Output the (X, Y) coordinate of the center of the cell containing the given text.  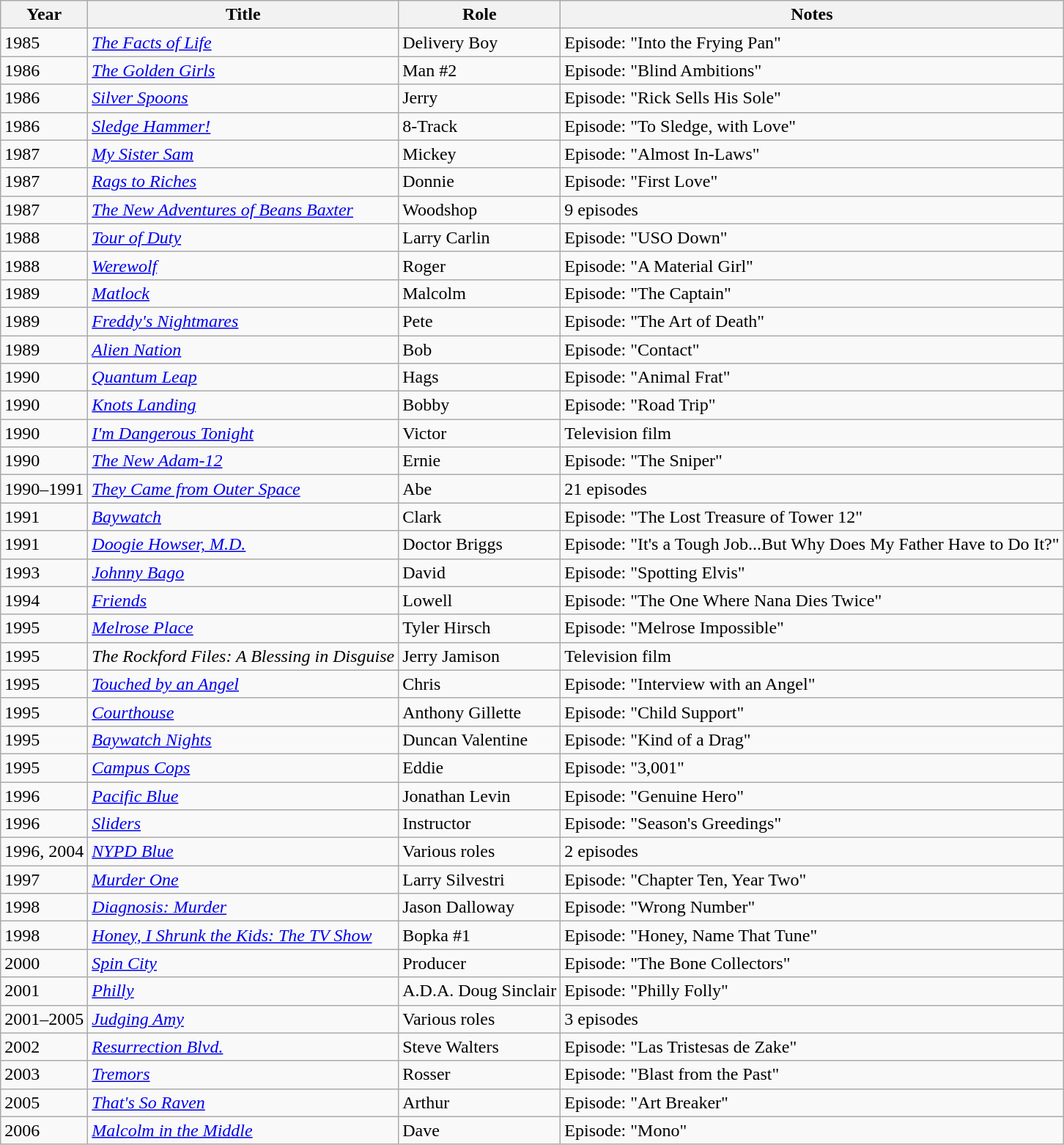
Courthouse (243, 712)
Baywatch (243, 517)
Episode: "It's a Tough Job...But Why Does My Father Have to Do It?" (812, 545)
David (479, 572)
Campus Cops (243, 767)
Episode: "Blind Ambitions" (812, 70)
Episode: "Road Trip" (812, 405)
Episode: "Blast from the Past" (812, 1075)
Jerry Jamison (479, 656)
Touched by an Angel (243, 684)
Bobby (479, 405)
That's So Raven (243, 1102)
Sledge Hammer! (243, 126)
Jerry (479, 98)
Resurrection Blvd. (243, 1047)
The New Adam-12 (243, 461)
Murder One (243, 880)
Episode: "Contact" (812, 350)
I'm Dangerous Tonight (243, 433)
1996, 2004 (44, 852)
2001–2005 (44, 1019)
Silver Spoons (243, 98)
Judging Amy (243, 1019)
Duncan Valentine (479, 740)
Episode: "Philly Folly" (812, 991)
Episode: "Wrong Number" (812, 907)
Jason Dalloway (479, 907)
Episode: "Almost In-Laws" (812, 154)
Delivery Boy (479, 43)
Episode: "The One Where Nana Dies Twice" (812, 600)
Ernie (479, 461)
Episode: "The Captain" (812, 293)
Producer (479, 963)
2002 (44, 1047)
Melrose Place (243, 628)
Matlock (243, 293)
Anthony Gillette (479, 712)
Rosser (479, 1075)
Eddie (479, 767)
1997 (44, 880)
1985 (44, 43)
Episode: "Mono" (812, 1130)
Quantum Leap (243, 378)
NYPD Blue (243, 852)
Episode: "First Love" (812, 182)
My Sister Sam (243, 154)
Friends (243, 600)
Clark (479, 517)
Episode: "Chapter Ten, Year Two" (812, 880)
Episode: "The Sniper" (812, 461)
Abe (479, 489)
Honey, I Shrunk the Kids: The TV Show (243, 935)
Werewolf (243, 265)
2000 (44, 963)
Instructor (479, 824)
Episode: "Las Tristesas de Zake" (812, 1047)
Knots Landing (243, 405)
Episode: "Spotting Elvis" (812, 572)
Victor (479, 433)
Diagnosis: Murder (243, 907)
Episode: "Interview with an Angel" (812, 684)
The Rockford Files: A Blessing in Disguise (243, 656)
Episode: "Into the Frying Pan" (812, 43)
1990–1991 (44, 489)
Chris (479, 684)
Larry Silvestri (479, 880)
Philly (243, 991)
Episode: "Honey, Name That Tune" (812, 935)
Donnie (479, 182)
Episode: "Child Support" (812, 712)
Steve Walters (479, 1047)
Roger (479, 265)
Role (479, 15)
The Golden Girls (243, 70)
Episode: "To Sledge, with Love" (812, 126)
They Came from Outer Space (243, 489)
Hags (479, 378)
Episode: "Kind of a Drag" (812, 740)
Lowell (479, 600)
Episode: "3,001" (812, 767)
Episode: "The Lost Treasure of Tower 12" (812, 517)
Episode: "USO Down" (812, 238)
Episode: "The Bone Collectors" (812, 963)
Episode: "Genuine Hero" (812, 795)
Episode: "Season's Greedings" (812, 824)
The Facts of Life (243, 43)
Title (243, 15)
Mickey (479, 154)
Malcolm in the Middle (243, 1130)
21 episodes (812, 489)
3 episodes (812, 1019)
1994 (44, 600)
Jonathan Levin (479, 795)
Spin City (243, 963)
Episode: "A Material Girl" (812, 265)
Notes (812, 15)
2003 (44, 1075)
Doogie Howser, M.D. (243, 545)
Arthur (479, 1102)
Freddy's Nightmares (243, 321)
1993 (44, 572)
Johnny Bago (243, 572)
2 episodes (812, 852)
Larry Carlin (479, 238)
Episode: "Art Breaker" (812, 1102)
2005 (44, 1102)
Alien Nation (243, 350)
Episode: "Animal Frat" (812, 378)
2006 (44, 1130)
Sliders (243, 824)
Baywatch Nights (243, 740)
Rags to Riches (243, 182)
Doctor Briggs (479, 545)
Tour of Duty (243, 238)
Pete (479, 321)
Tremors (243, 1075)
Dave (479, 1130)
Bopka #1 (479, 935)
Episode: "Melrose Impossible" (812, 628)
2001 (44, 991)
Bob (479, 350)
A.D.A. Doug Sinclair (479, 991)
Episode: "Rick Sells His Sole" (812, 98)
The New Adventures of Beans Baxter (243, 210)
Pacific Blue (243, 795)
Episode: "The Art of Death" (812, 321)
Woodshop (479, 210)
Malcolm (479, 293)
8-Track (479, 126)
Tyler Hirsch (479, 628)
9 episodes (812, 210)
Year (44, 15)
Man #2 (479, 70)
